Return (x, y) of the center of cell containing provided text 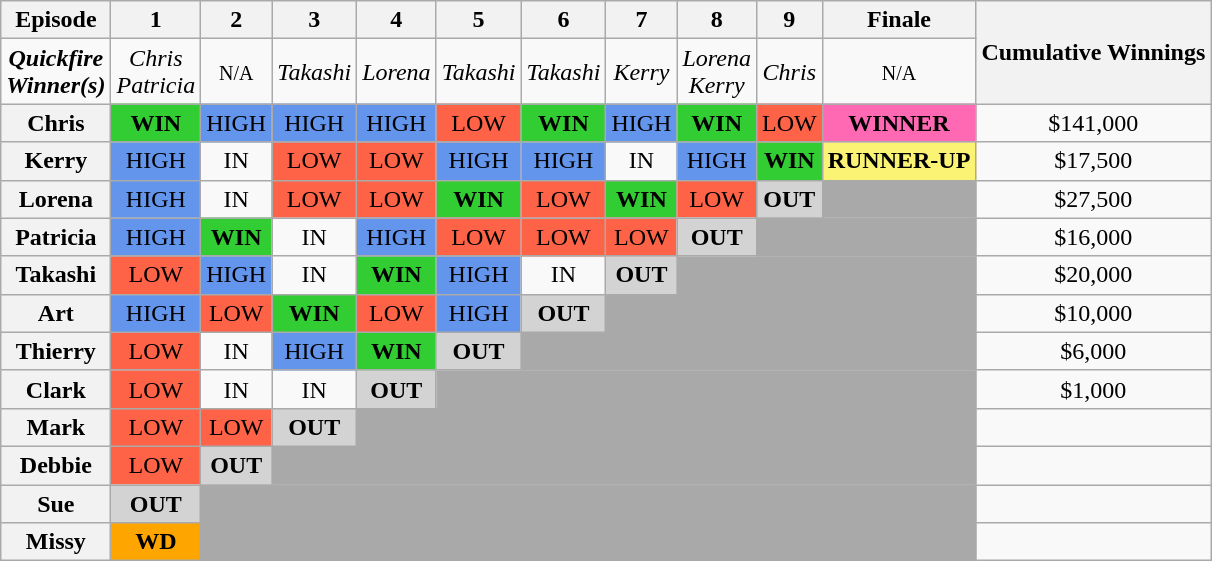
Sue (56, 503)
WD (156, 542)
$6,000 (1094, 351)
8 (717, 20)
Mark (56, 427)
5 (478, 20)
Missy (56, 542)
QuickfireWinner(s) (56, 72)
Art (56, 313)
3 (314, 20)
Cumulative Winnings (1094, 52)
ChrisPatricia (156, 72)
$1,000 (1094, 389)
$20,000 (1094, 275)
6 (564, 20)
1 (156, 20)
RUNNER-UP (899, 161)
LorenaKerry (717, 72)
$10,000 (1094, 313)
Thierry (56, 351)
4 (397, 20)
Clark (56, 389)
$16,000 (1094, 237)
9 (789, 20)
7 (642, 20)
Episode (56, 20)
$141,000 (1094, 123)
Finale (899, 20)
Debbie (56, 465)
$27,500 (1094, 199)
2 (236, 20)
Patricia (56, 237)
$17,500 (1094, 161)
WINNER (899, 123)
